Extract the (x, y) coordinate from the center of the cell holding the provided text.  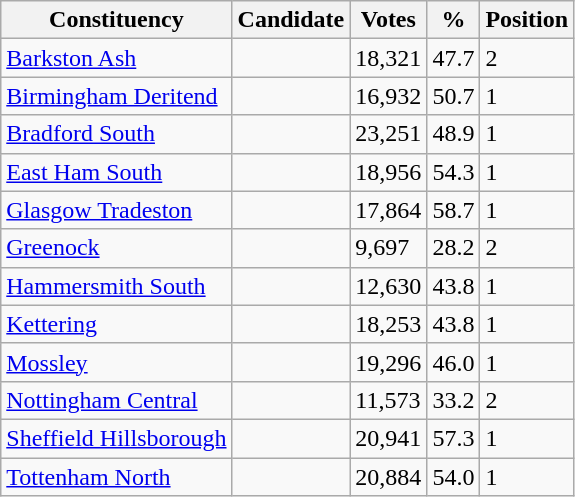
33.2 (454, 400)
18,253 (388, 324)
46.0 (454, 362)
28.2 (454, 248)
Birmingham Deritend (116, 96)
20,884 (388, 477)
East Ham South (116, 172)
57.3 (454, 438)
18,956 (388, 172)
58.7 (454, 210)
18,321 (388, 58)
47.7 (454, 58)
Tottenham North (116, 477)
17,864 (388, 210)
Votes (388, 20)
Nottingham Central (116, 400)
Bradford South (116, 134)
12,630 (388, 286)
48.9 (454, 134)
Greenock (116, 248)
Sheffield Hillsborough (116, 438)
Position (527, 20)
16,932 (388, 96)
50.7 (454, 96)
Mossley (116, 362)
Hammersmith South (116, 286)
20,941 (388, 438)
Constituency (116, 20)
Glasgow Tradeston (116, 210)
% (454, 20)
54.3 (454, 172)
Candidate (291, 20)
19,296 (388, 362)
Kettering (116, 324)
11,573 (388, 400)
Barkston Ash (116, 58)
9,697 (388, 248)
54.0 (454, 477)
23,251 (388, 134)
